Return the [X, Y] coordinate for the center point of the cell that contains the specified text.  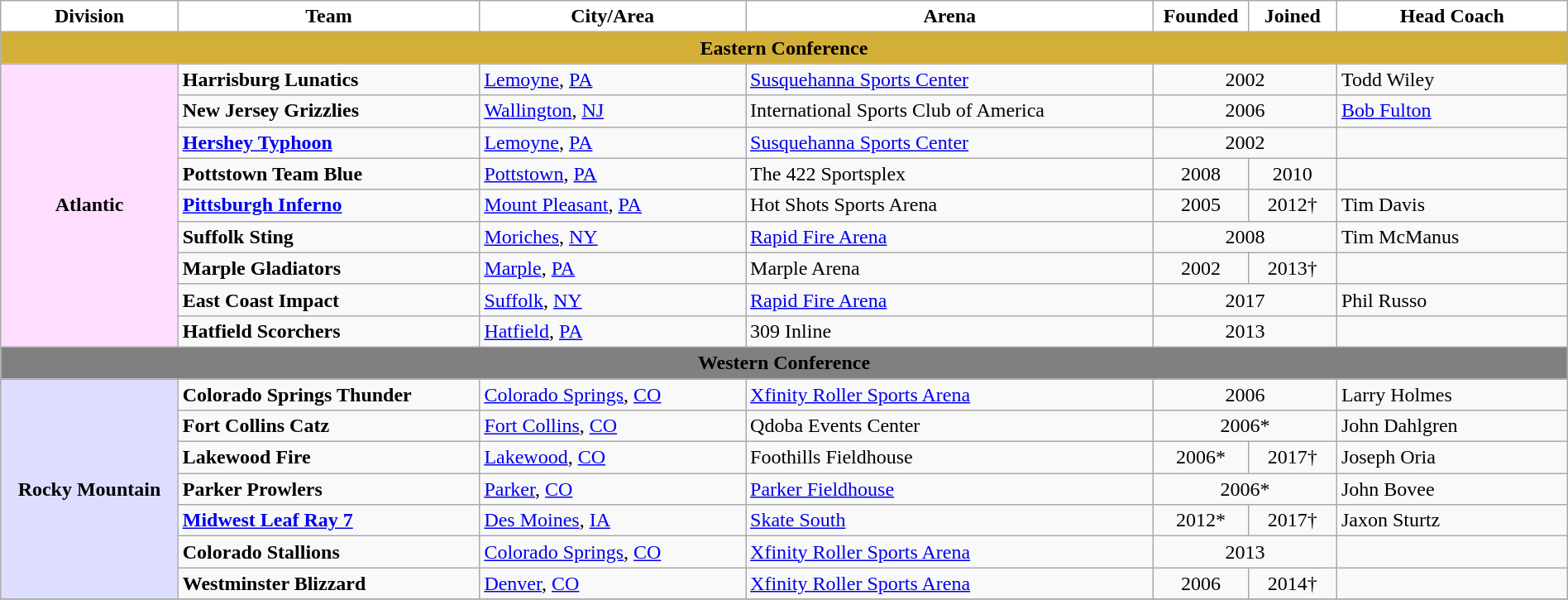
Wallington, NJ [613, 111]
2010 [1292, 174]
Team [329, 17]
Hatfield Scorchers [329, 331]
Todd Wiley [1452, 79]
John Dahlgren [1452, 426]
2012† [1292, 205]
Tim McManus [1452, 237]
Phil Russo [1452, 300]
Joseph Oria [1452, 458]
Western Conference [784, 362]
2017 [1245, 300]
Lakewood, CO [613, 458]
Arena [949, 17]
Foothills Fieldhouse [949, 458]
East Coast Impact [329, 300]
Colorado Springs Thunder [329, 395]
Colorado Stallions [329, 552]
2005 [1201, 205]
Suffolk, NY [613, 300]
Hot Shots Sports Arena [949, 205]
Bob Fulton [1452, 111]
Parker Prowlers [329, 489]
Pittsburgh Inferno [329, 205]
John Bovee [1452, 489]
Division [89, 17]
Denver, CO [613, 583]
Skate South [949, 521]
Larry Holmes [1452, 395]
Eastern Conference [784, 48]
Marple Arena [949, 268]
Pottstown, PA [613, 174]
2013† [1292, 268]
2012* [1201, 521]
The 422 Sportsplex [949, 174]
Founded [1201, 17]
Pottstown Team Blue [329, 174]
Lakewood Fire [329, 458]
Rocky Mountain [89, 489]
Moriches, NY [613, 237]
Qdoba Events Center [949, 426]
Marple, PA [613, 268]
Head Coach [1452, 17]
Atlantic [89, 205]
2014† [1292, 583]
Des Moines, IA [613, 521]
International Sports Club of America [949, 111]
Suffolk Sting [329, 237]
Fort Collins, CO [613, 426]
Hatfield, PA [613, 331]
Westminster Blizzard [329, 583]
309 Inline [949, 331]
Parker, CO [613, 489]
Harrisburg Lunatics [329, 79]
Midwest Leaf Ray 7 [329, 521]
Jaxon Sturtz [1452, 521]
Hershey Typhoon [329, 142]
Mount Pleasant, PA [613, 205]
Joined [1292, 17]
Tim Davis [1452, 205]
Fort Collins Catz [329, 426]
Parker Fieldhouse [949, 489]
New Jersey Grizzlies [329, 111]
Marple Gladiators [329, 268]
City/Area [613, 17]
